Capture the cell that displays the provided text and extract its [x, y] central coordinate. 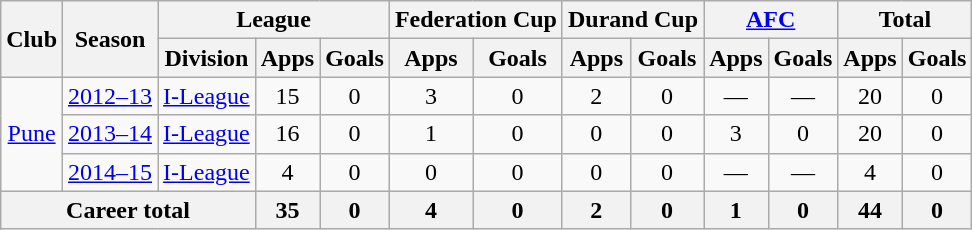
Career total [128, 210]
Division [207, 58]
Total [905, 20]
2013–14 [110, 134]
Pune [32, 134]
Season [110, 39]
15 [287, 96]
AFC [771, 20]
35 [287, 210]
Durand Cup [632, 20]
44 [870, 210]
League [274, 20]
Federation Cup [476, 20]
Club [32, 39]
2012–13 [110, 96]
16 [287, 134]
2014–15 [110, 172]
